Return [x, y] of the center of cell containing provided text 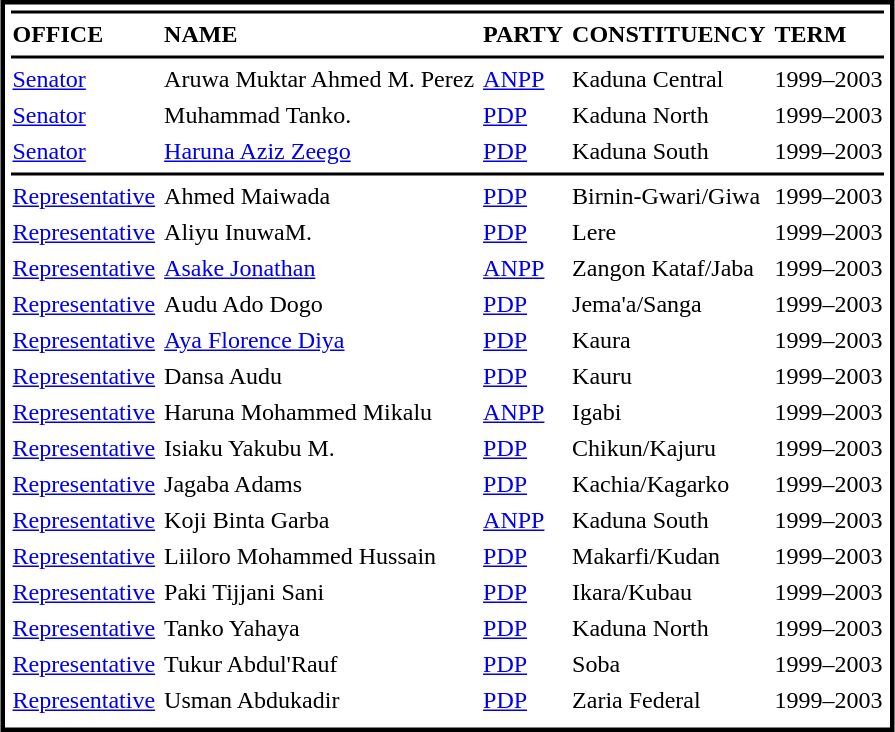
Kachia/Kagarko [669, 485]
Kaduna Central [669, 79]
Tukur Abdul'Rauf [320, 665]
Audu Ado Dogo [320, 305]
NAME [320, 35]
Kauru [669, 377]
Haruna Aziz Zeego [320, 151]
Kaura [669, 341]
Paki Tijjani Sani [320, 593]
Tanko Yahaya [320, 629]
Jema'a/Sanga [669, 305]
Ahmed Maiwada [320, 197]
Zangon Kataf/Jaba [669, 269]
TERM [828, 35]
Isiaku Yakubu M. [320, 449]
Igabi [669, 413]
Zaria Federal [669, 701]
Koji Binta Garba [320, 521]
Makarfi/Kudan [669, 557]
CONSTITUENCY [669, 35]
Lere [669, 233]
Dansa Audu [320, 377]
Aliyu InuwaM. [320, 233]
Birnin-Gwari/Giwa [669, 197]
Chikun/Kajuru [669, 449]
Haruna Mohammed Mikalu [320, 413]
Muhammad Tanko. [320, 115]
Ikara/Kubau [669, 593]
Aruwa Muktar Ahmed M. Perez [320, 79]
Asake Jonathan [320, 269]
Liiloro Mohammed Hussain [320, 557]
Jagaba Adams [320, 485]
Usman Abdukadir [320, 701]
Soba [669, 665]
OFFICE [84, 35]
PARTY [524, 35]
Aya Florence Diya [320, 341]
